Locate the cell with the specified text and output its (x, y) center coordinate. 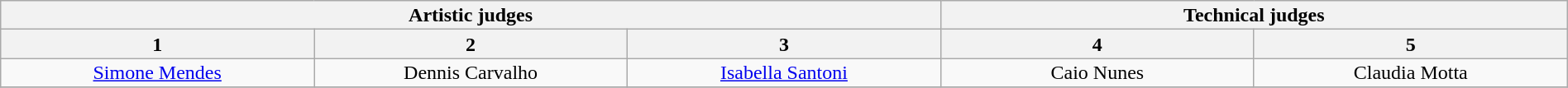
5 (1411, 44)
Dennis Carvalho (471, 72)
3 (784, 44)
4 (1097, 44)
Isabella Santoni (784, 72)
Simone Mendes (157, 72)
Technical judges (1254, 15)
Claudia Motta (1411, 72)
Artistic judges (471, 15)
2 (471, 44)
Caio Nunes (1097, 72)
1 (157, 44)
